Determine the [x, y] coordinate at the center of the cell enclosing the given text.  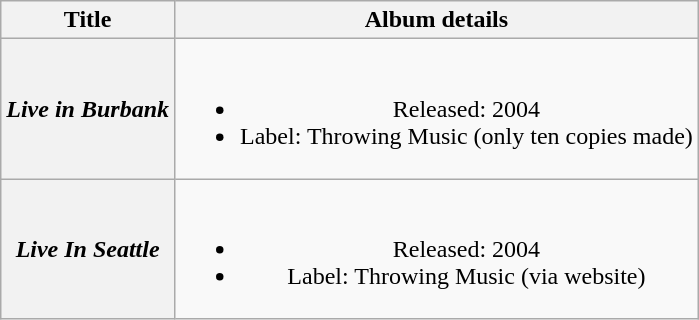
Album details [437, 20]
Live in Burbank [88, 109]
Released: 2004Label: Throwing Music (only ten copies made) [437, 109]
Released: 2004Label: Throwing Music (via website) [437, 249]
Title [88, 20]
Live In Seattle [88, 249]
